Search for the cell housing the specified text and yield its (X, Y) center coordinate. 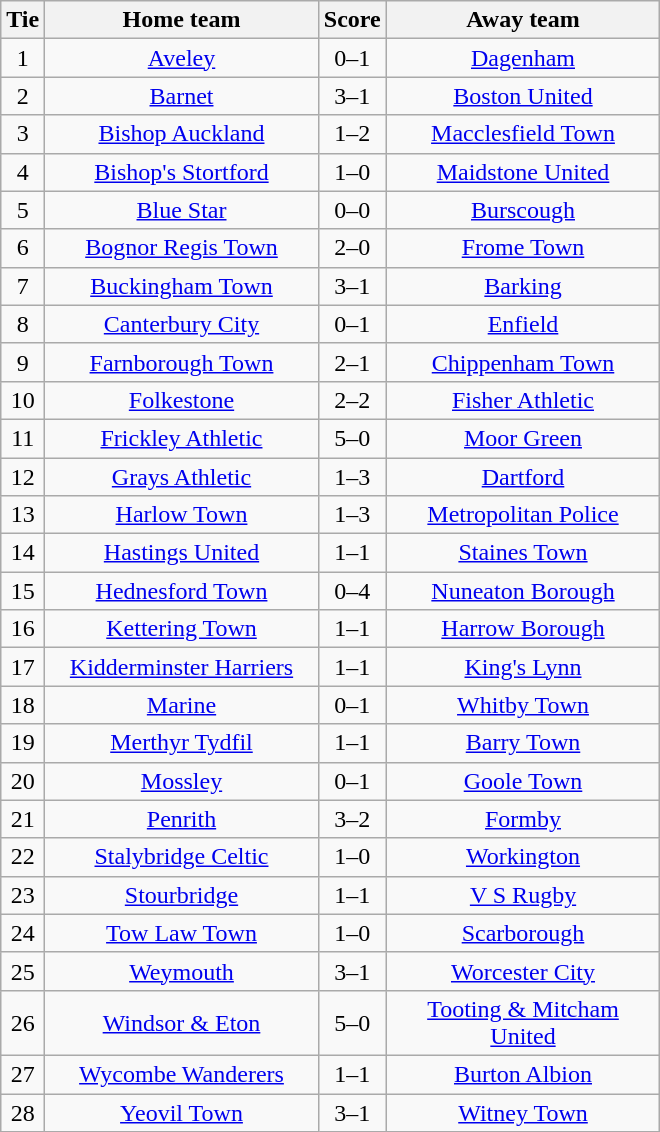
2–1 (352, 362)
Scarborough (523, 933)
Macclesfield Town (523, 134)
27 (23, 1074)
3–2 (352, 819)
2 (23, 96)
Grays Athletic (182, 477)
Workington (523, 857)
3 (23, 134)
Mossley (182, 781)
Hastings United (182, 553)
Home team (182, 20)
Wycombe Wanderers (182, 1074)
Frickley Athletic (182, 438)
24 (23, 933)
Kettering Town (182, 629)
20 (23, 781)
Bognor Regis Town (182, 248)
Chippenham Town (523, 362)
16 (23, 629)
Away team (523, 20)
V S Rugby (523, 895)
Worcester City (523, 971)
Goole Town (523, 781)
1–2 (352, 134)
Tow Law Town (182, 933)
Kidderminster Harriers (182, 667)
0–4 (352, 591)
15 (23, 591)
Barking (523, 286)
Metropolitan Police (523, 515)
0–0 (352, 210)
Merthyr Tydfil (182, 743)
Yeovil Town (182, 1113)
25 (23, 971)
28 (23, 1113)
Weymouth (182, 971)
Farnborough Town (182, 362)
Windsor & Eton (182, 1022)
2–2 (352, 400)
Harlow Town (182, 515)
1 (23, 58)
Marine (182, 705)
Stourbridge (182, 895)
18 (23, 705)
Barry Town (523, 743)
14 (23, 553)
Burscough (523, 210)
Moor Green (523, 438)
Tooting & Mitcham United (523, 1022)
Hednesford Town (182, 591)
5 (23, 210)
2–0 (352, 248)
9 (23, 362)
Burton Albion (523, 1074)
Nuneaton Borough (523, 591)
Aveley (182, 58)
Bishop Auckland (182, 134)
Witney Town (523, 1113)
King's Lynn (523, 667)
6 (23, 248)
23 (23, 895)
26 (23, 1022)
11 (23, 438)
4 (23, 172)
Folkestone (182, 400)
Score (352, 20)
12 (23, 477)
Tie (23, 20)
Blue Star (182, 210)
21 (23, 819)
17 (23, 667)
Harrow Borough (523, 629)
19 (23, 743)
Canterbury City (182, 324)
Whitby Town (523, 705)
Boston United (523, 96)
8 (23, 324)
Frome Town (523, 248)
Stalybridge Celtic (182, 857)
Bishop's Stortford (182, 172)
Enfield (523, 324)
Penrith (182, 819)
Staines Town (523, 553)
10 (23, 400)
Formby (523, 819)
Barnet (182, 96)
22 (23, 857)
13 (23, 515)
7 (23, 286)
Fisher Athletic (523, 400)
Maidstone United (523, 172)
Dagenham (523, 58)
Buckingham Town (182, 286)
Dartford (523, 477)
